Capture the cell that displays the provided text and extract its (X, Y) central coordinate. 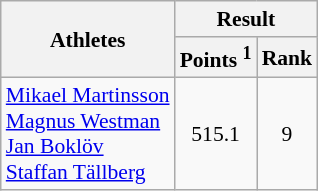
Athletes (88, 40)
Rank (288, 58)
9 (288, 134)
Result (246, 19)
Points 1 (216, 58)
Mikael MartinssonMagnus WestmanJan BoklövStaffan Tällberg (88, 134)
515.1 (216, 134)
